Extract the (x, y) coordinate from the center of the cell holding the provided text.  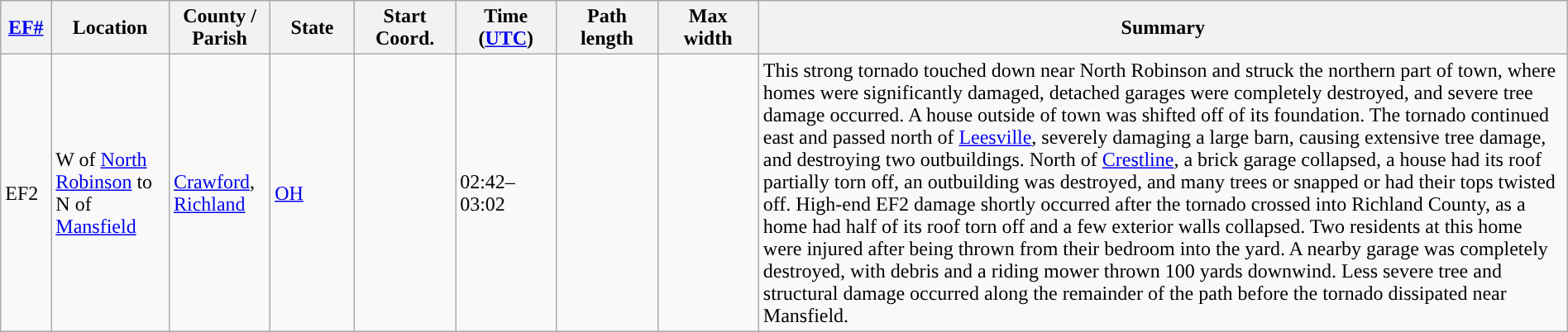
Start Coord. (404, 28)
Crawford, Richland (219, 193)
Time (UTC) (506, 28)
Max width (708, 28)
Location (111, 28)
Path length (607, 28)
EF2 (26, 193)
Summary (1163, 28)
W of North Robinson to N of Mansfield (111, 193)
State (313, 28)
02:42–03:02 (506, 193)
OH (313, 193)
EF# (26, 28)
County / Parish (219, 28)
